Pinpoint the cell where the given text exists, returning its (x, y) midpoint coordinate. 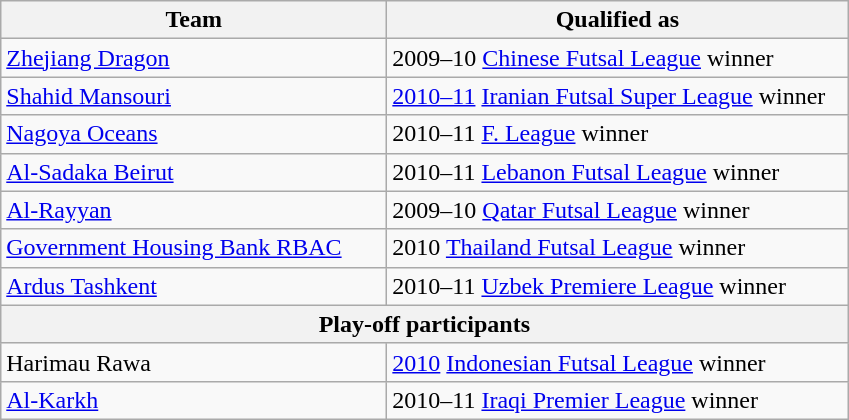
Qualified as (618, 20)
2010–11 Iranian Futsal Super League winner (618, 96)
Ardus Tashkent (194, 286)
Al-Karkh (194, 400)
2010–11 Lebanon Futsal League winner (618, 172)
Government Housing Bank RBAC (194, 248)
2010–11 Uzbek Premiere League winner (618, 286)
2010 Indonesian Futsal League winner (618, 362)
2010–11 F. League winner (618, 134)
2010–11 Iraqi Premier League winner (618, 400)
Nagoya Oceans (194, 134)
2009–10 Qatar Futsal League winner (618, 210)
Al-Sadaka Beirut (194, 172)
2009–10 Chinese Futsal League winner (618, 58)
2010 Thailand Futsal League winner (618, 248)
Harimau Rawa (194, 362)
Play-off participants (424, 324)
Al-Rayyan (194, 210)
Zhejiang Dragon (194, 58)
Shahid Mansouri (194, 96)
Team (194, 20)
